Provide the [x, y] coordinate of the cell's center where the given text is located.  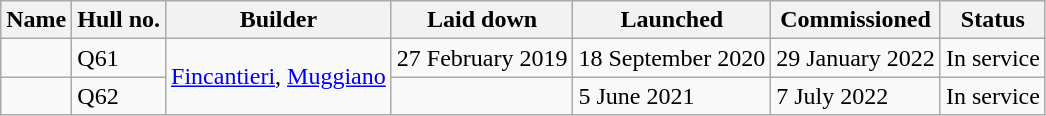
Hull no. [119, 20]
7 July 2022 [856, 96]
Fincantieri, Muggiano [279, 77]
18 September 2020 [672, 58]
5 June 2021 [672, 96]
27 February 2019 [482, 58]
Status [992, 20]
Builder [279, 20]
Name [36, 20]
Launched [672, 20]
Q62 [119, 96]
Commissioned [856, 20]
Q61 [119, 58]
29 January 2022 [856, 58]
Laid down [482, 20]
